Provide the [x, y] coordinate of the cell's center where the given text is located.  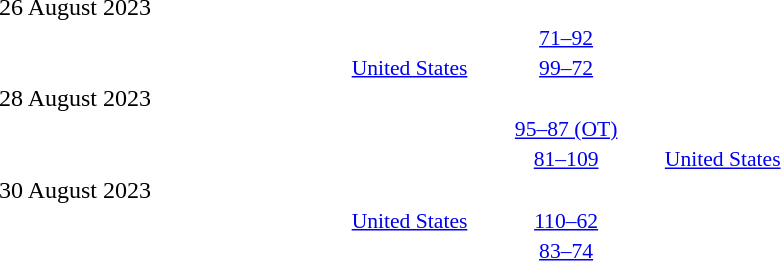
95–87 (OT) [566, 129]
71–92 [566, 38]
99–72 [566, 68]
110–62 [566, 220]
81–109 [566, 159]
